Identify which cell holds the provided text, then report its (x, y) central coordinate. 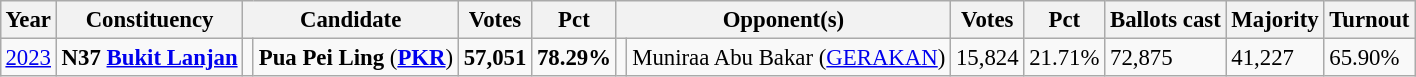
Year (28, 20)
41,227 (1275, 57)
15,824 (988, 57)
Opponent(s) (783, 20)
65.90% (1370, 57)
Constituency (150, 20)
N37 Bukit Lanjan (150, 57)
2023 (28, 57)
Candidate (350, 20)
Pua Pei Ling (PKR) (356, 57)
Majority (1275, 20)
Ballots cast (1166, 20)
78.29% (574, 57)
Muniraa Abu Bakar (GERAKAN) (789, 57)
57,051 (494, 57)
21.71% (1064, 57)
72,875 (1166, 57)
Turnout (1370, 20)
